Return the (x, y) coordinate for the center point of the cell that contains the specified text.  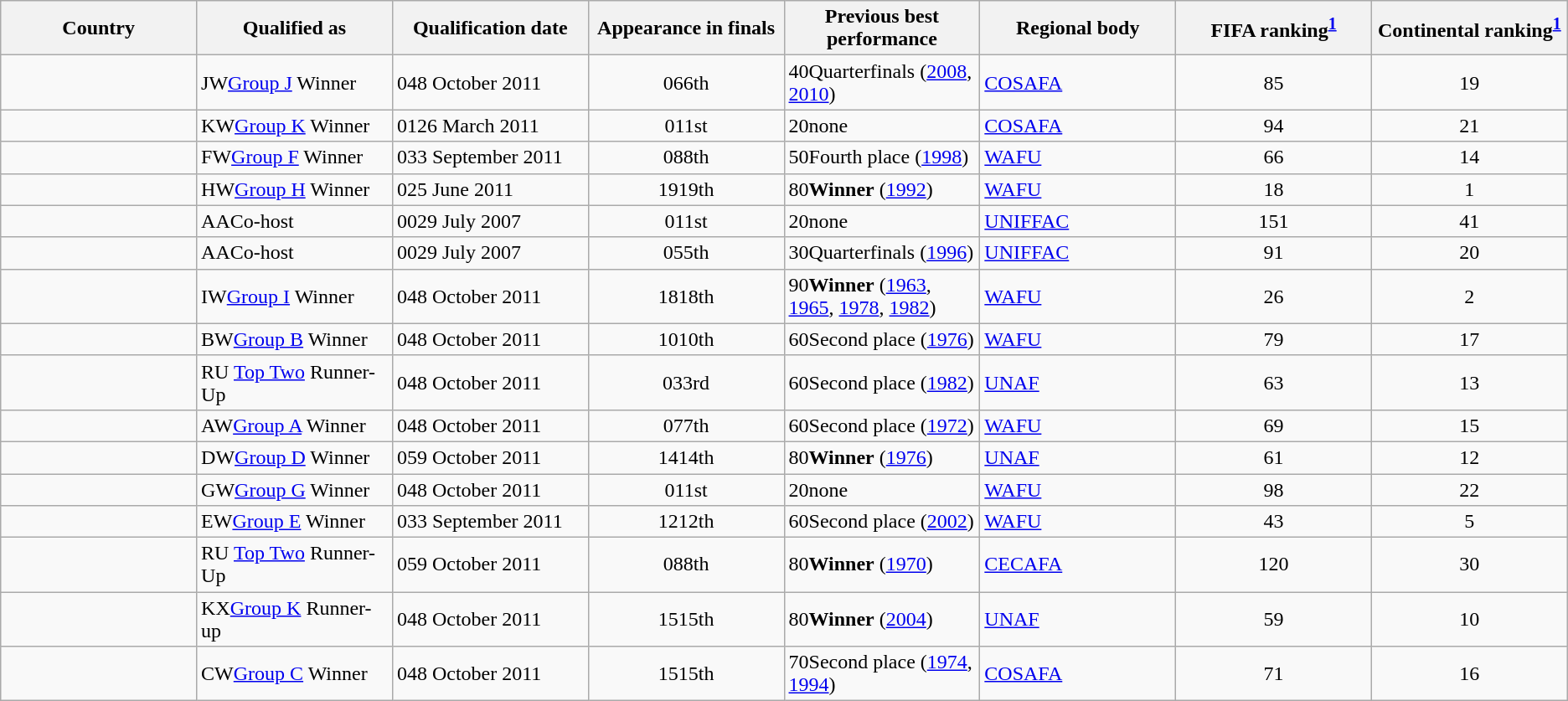
90Winner (1963, 1965, 1978, 1982) (882, 296)
17 (1469, 339)
FWGroup F Winner (295, 157)
43 (1274, 522)
IWGroup I Winner (295, 296)
15 (1469, 425)
DWGroup D Winner (295, 457)
61 (1274, 457)
30Quarterfinals (1996) (882, 253)
59 (1274, 620)
033rd (686, 382)
055th (686, 253)
HWGroup H Winner (295, 189)
22 (1469, 490)
CECAFA (1078, 564)
94 (1274, 126)
26 (1274, 296)
21 (1469, 126)
98 (1274, 490)
66 (1274, 157)
69 (1274, 425)
80Winner (1992) (882, 189)
Previous best performance (882, 28)
63 (1274, 382)
120 (1274, 564)
FIFA ranking1 (1274, 28)
71 (1274, 673)
79 (1274, 339)
18 (1274, 189)
1414th (686, 457)
2 (1469, 296)
0126 March 2011 (490, 126)
Qualification date (490, 28)
60Second place (1976) (882, 339)
1212th (686, 522)
CWGroup C Winner (295, 673)
Country (99, 28)
JWGroup J Winner (295, 82)
Regional body (1078, 28)
AWGroup A Winner (295, 425)
91 (1274, 253)
066th (686, 82)
80Winner (1970) (882, 564)
41 (1469, 221)
16 (1469, 673)
80Winner (1976) (882, 457)
19 (1469, 82)
GWGroup G Winner (295, 490)
077th (686, 425)
85 (1274, 82)
1010th (686, 339)
1919th (686, 189)
20 (1469, 253)
KWGroup K Winner (295, 126)
10 (1469, 620)
14 (1469, 157)
80Winner (2004) (882, 620)
Continental ranking1 (1469, 28)
KXGroup K Runner-up (295, 620)
025 June 2011 (490, 189)
30 (1469, 564)
1818th (686, 296)
151 (1274, 221)
Appearance in finals (686, 28)
1 (1469, 189)
5 (1469, 522)
Qualified as (295, 28)
70Second place (1974, 1994) (882, 673)
60Second place (2002) (882, 522)
60Second place (1972) (882, 425)
EWGroup E Winner (295, 522)
12 (1469, 457)
13 (1469, 382)
60Second place (1982) (882, 382)
BWGroup B Winner (295, 339)
40Quarterfinals (2008, 2010) (882, 82)
50Fourth place (1998) (882, 157)
